Locate the cell with the specified text and output its [X, Y] center coordinate. 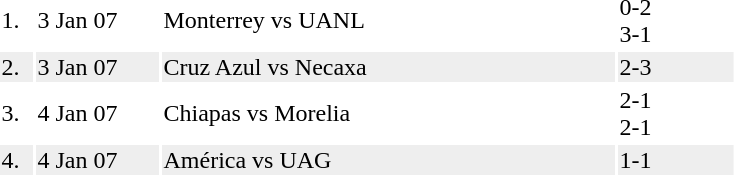
1-1 [676, 160]
4. [16, 160]
Cruz Azul vs Necaxa [388, 67]
2-3 [676, 67]
América vs UAG [388, 160]
2. [16, 67]
Chiapas vs Morelia [388, 114]
2-12-1 [676, 114]
3. [16, 114]
3 Jan 07 [98, 67]
